Locate the cell with the specified text and output its (x, y) center coordinate. 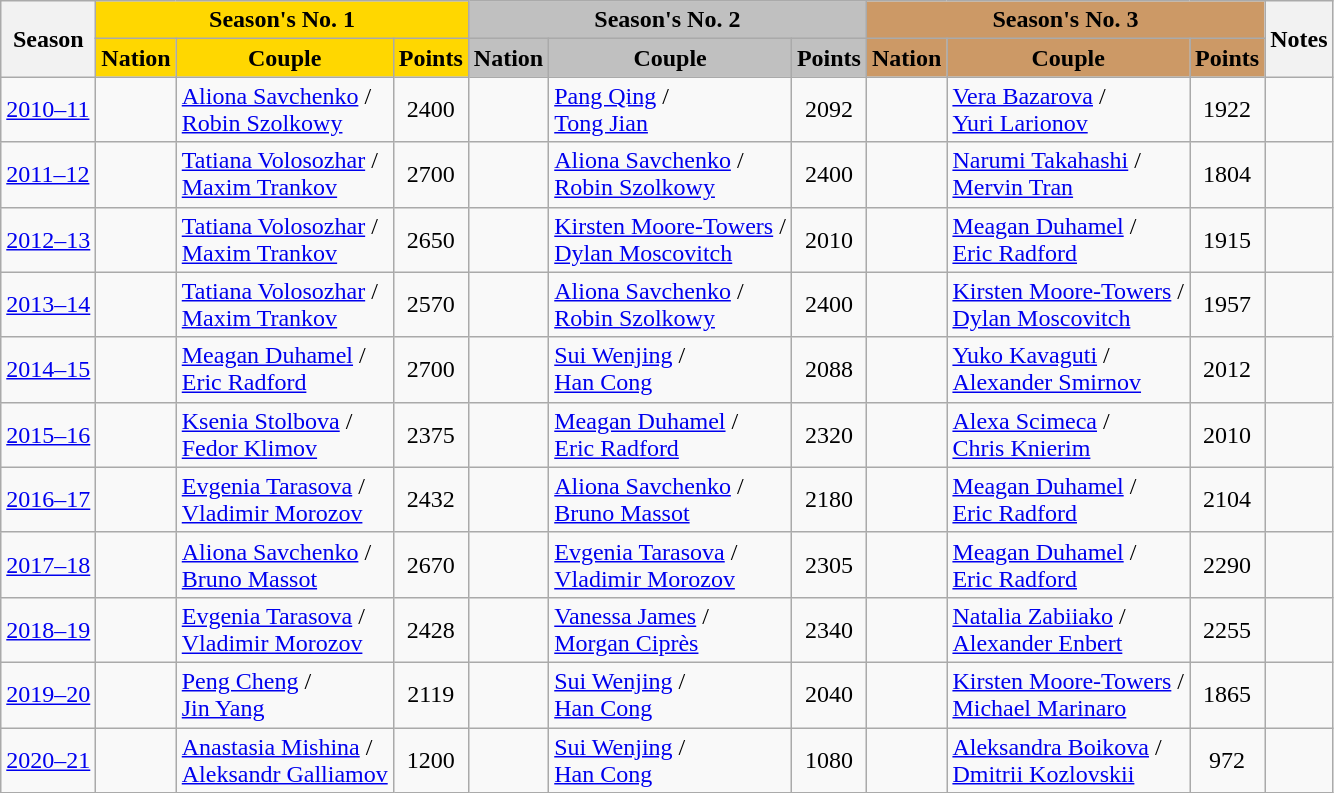
1915 (1228, 240)
2019–20 (48, 694)
Season (48, 39)
2305 (828, 564)
Narumi Takahashi /Mervin Tran (1068, 174)
Yuko Kavaguti /Alexander Smirnov (1068, 370)
2092 (828, 110)
2016–17 (48, 500)
Vera Bazarova /Yuri Larionov (1068, 110)
2428 (430, 630)
2012 (1228, 370)
Aleksandra Boikova /Dmitrii Kozlovskii (1068, 760)
Ksenia Stolbova /Fedor Klimov (284, 434)
2104 (1228, 500)
Season's No. 1 (282, 20)
2119 (430, 694)
1200 (430, 760)
2375 (430, 434)
2012–13 (48, 240)
2670 (430, 564)
2020–21 (48, 760)
Pang Qing /Tong Jian (670, 110)
2017–18 (48, 564)
Vanessa James /Morgan Ciprès (670, 630)
2088 (828, 370)
Peng Cheng /Jin Yang (284, 694)
Notes (1299, 39)
1804 (1228, 174)
Anastasia Mishina /Aleksandr Galliamov (284, 760)
Kirsten Moore-Towers /Michael Marinaro (1068, 694)
2570 (430, 304)
Season's No. 2 (667, 20)
1922 (1228, 110)
2320 (828, 434)
2011–12 (48, 174)
2015–16 (48, 434)
2010–11 (48, 110)
2432 (430, 500)
2013–14 (48, 304)
1865 (1228, 694)
2040 (828, 694)
2014–15 (48, 370)
Natalia Zabiiako /Alexander Enbert (1068, 630)
972 (1228, 760)
2180 (828, 500)
2255 (1228, 630)
1957 (1228, 304)
Season's No. 3 (1065, 20)
2650 (430, 240)
Alexa Scimeca /Chris Knierim (1068, 434)
2290 (1228, 564)
1080 (828, 760)
2340 (828, 630)
2018–19 (48, 630)
